Search for the cell housing the specified text and yield its (x, y) center coordinate. 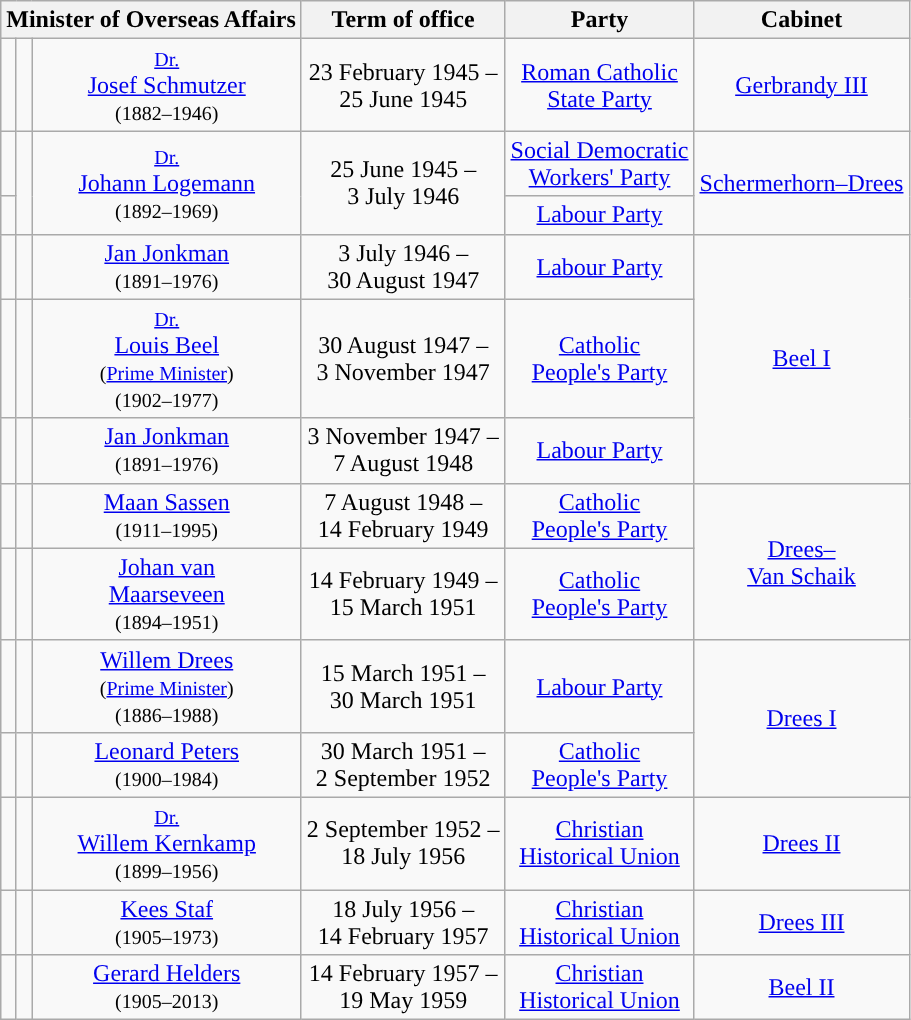
25 June 1945 – 3 July 1946 (403, 182)
15 March 1951 – 30 March 1951 (403, 686)
30 August 1947 – 3 November 1947 (403, 358)
Beel II (802, 988)
Gerbrandy III (802, 85)
Gerard Helders (1905–2013) (166, 988)
Drees II (802, 843)
Term of office (403, 20)
Dr. Louis Beel (Prime Minister) (1902–1977) (166, 358)
14 February 1949 – 15 March 1951 (403, 594)
23 February 1945 – 25 June 1945 (403, 85)
Beel I (802, 358)
Maan Sassen (1911–1995) (166, 516)
Cabinet (802, 20)
7 August 1948 – 14 February 1949 (403, 516)
Schermerhorn–Drees (802, 182)
Leonard Peters (1900–1984) (166, 764)
14 February 1957 – 19 May 1959 (403, 988)
3 July 1946 – 30 August 1947 (403, 266)
Dr. Johann Logemann (1892–1969) (166, 182)
18 July 1956 – 14 February 1957 (403, 922)
3 November 1947 – 7 August 1948 (403, 450)
Minister of Overseas Affairs (152, 20)
Johan van Maarseveen (1894–1951) (166, 594)
Willem Drees (Prime Minister) (1886–1988) (166, 686)
Dr. Josef Schmutzer (1882–1946) (166, 85)
Social Democratic Workers' Party (600, 164)
Kees Staf (1905–1973) (166, 922)
Drees III (802, 922)
Roman Catholic State Party (600, 85)
2 September 1952 – 18 July 1956 (403, 843)
Drees I (802, 718)
Party (600, 20)
Dr. Willem Kernkamp (1899–1956) (166, 843)
Drees–Van Schaik (802, 562)
30 March 1951 – 2 September 1952 (403, 764)
